Locate the cell with the specified text and output its (x, y) center coordinate. 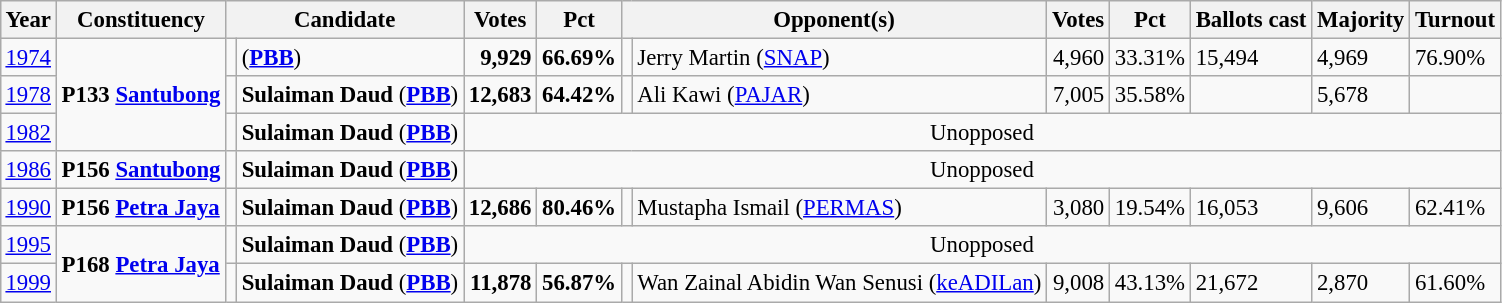
11,878 (500, 283)
Opponent(s) (834, 20)
1986 (28, 170)
43.13% (1150, 283)
9,606 (1361, 208)
5,678 (1361, 95)
80.46% (580, 208)
62.41% (1456, 208)
Jerry Martin (SNAP) (840, 57)
1982 (28, 133)
(PBB) (350, 57)
16,053 (1250, 208)
19.54% (1150, 208)
3,080 (1078, 208)
21,672 (1250, 283)
Candidate (345, 20)
Mustapha Ismail (PERMAS) (840, 208)
15,494 (1250, 57)
76.90% (1456, 57)
P156 Petra Jaya (141, 208)
4,960 (1078, 57)
Ali Kawi (PAJAR) (840, 95)
Wan Zainal Abidin Wan Senusi (keADILan) (840, 283)
Turnout (1456, 20)
61.60% (1456, 283)
Year (28, 20)
1999 (28, 283)
66.69% (580, 57)
12,683 (500, 95)
35.58% (1150, 95)
Majority (1361, 20)
1990 (28, 208)
P133 Santubong (141, 94)
1974 (28, 57)
9,929 (500, 57)
33.31% (1150, 57)
12,686 (500, 208)
1995 (28, 245)
7,005 (1078, 95)
1978 (28, 95)
2,870 (1361, 283)
Ballots cast (1250, 20)
P168 Petra Jaya (141, 264)
9,008 (1078, 283)
64.42% (580, 95)
4,969 (1361, 57)
Constituency (141, 20)
P156 Santubong (141, 170)
56.87% (580, 283)
